For the text-containing cell, return its midpoint in [X, Y] coordinate format. 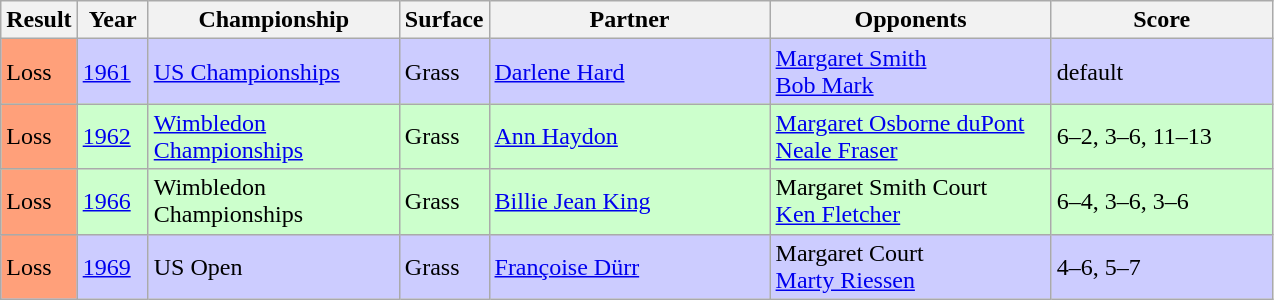
Darlene Hard [630, 72]
Margaret Smith Bob Mark [910, 72]
default [1162, 72]
Partner [630, 20]
Margaret Osborne duPont Neale Fraser [910, 136]
1961 [112, 72]
Ann Haydon [630, 136]
6–4, 3–6, 3–6 [1162, 202]
6–2, 3–6, 11–13 [1162, 136]
Françoise Dürr [630, 266]
1962 [112, 136]
US Championships [274, 72]
Result [39, 20]
Score [1162, 20]
1969 [112, 266]
4–6, 5–7 [1162, 266]
Surface [444, 20]
Billie Jean King [630, 202]
Margaret Court Marty Riessen [910, 266]
Year [112, 20]
Championship [274, 20]
Margaret Smith Court Ken Fletcher [910, 202]
Opponents [910, 20]
1966 [112, 202]
US Open [274, 266]
